Extract the (x, y) coordinate from the center of the cell holding the provided text.  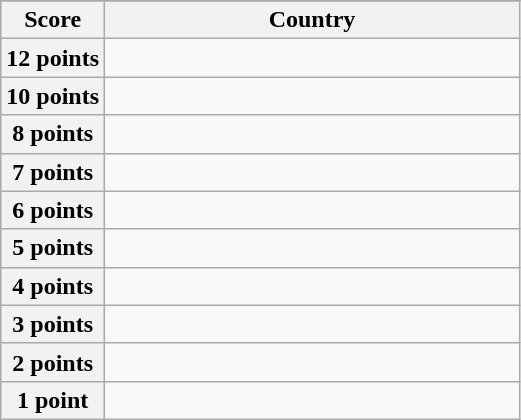
1 point (53, 400)
4 points (53, 286)
12 points (53, 58)
3 points (53, 324)
10 points (53, 96)
5 points (53, 248)
Country (312, 20)
2 points (53, 362)
Score (53, 20)
8 points (53, 134)
6 points (53, 210)
7 points (53, 172)
